From the cell containing the given text, extract its center point as (X, Y) coordinate. 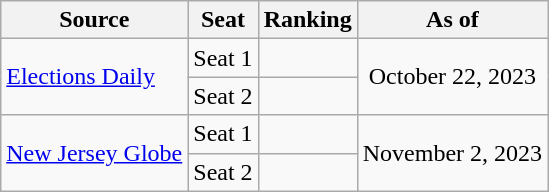
Source (94, 20)
November 2, 2023 (452, 153)
New Jersey Globe (94, 153)
As of (452, 20)
October 22, 2023 (452, 77)
Ranking (308, 20)
Seat (223, 20)
Elections Daily (94, 77)
